Locate the cell with the specified text and output its (X, Y) center coordinate. 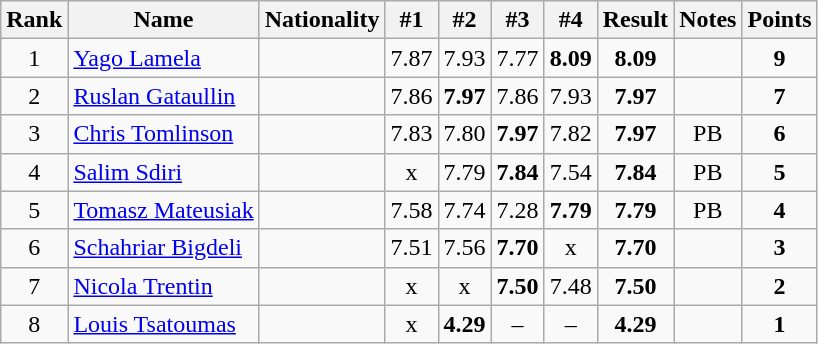
8 (34, 324)
Nationality (322, 20)
Rank (34, 20)
7.56 (464, 248)
Result (635, 20)
7.74 (464, 210)
7.83 (412, 134)
7.54 (570, 172)
Schahriar Bigdeli (164, 248)
Notes (708, 20)
Chris Tomlinson (164, 134)
Yago Lamela (164, 58)
#4 (570, 20)
7.80 (464, 134)
9 (780, 58)
#1 (412, 20)
7.48 (570, 286)
#2 (464, 20)
Ruslan Gataullin (164, 96)
#3 (518, 20)
Nicola Trentin (164, 286)
Tomasz Mateusiak (164, 210)
Points (780, 20)
7.82 (570, 134)
7.77 (518, 58)
7.87 (412, 58)
7.28 (518, 210)
7.58 (412, 210)
Louis Tsatoumas (164, 324)
Name (164, 20)
Salim Sdiri (164, 172)
7.51 (412, 248)
